Capture the cell that displays the provided text and extract its (x, y) central coordinate. 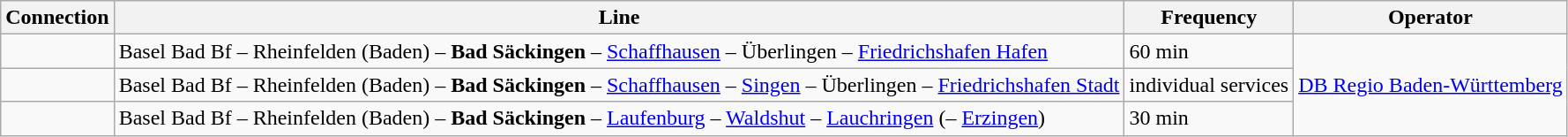
30 min (1209, 118)
Basel Bad Bf – Rheinfelden (Baden) – Bad Säckingen – Schaffhausen – Singen – Überlingen – Friedrichshafen Stadt (619, 85)
60 min (1209, 51)
Basel Bad Bf – Rheinfelden (Baden) – Bad Säckingen – Schaffhausen – Überlingen – Friedrichshafen Hafen (619, 51)
Frequency (1209, 18)
Line (619, 18)
Operator (1430, 18)
individual services (1209, 85)
Connection (57, 18)
DB Regio Baden-Württemberg (1430, 85)
Basel Bad Bf – Rheinfelden (Baden) – Bad Säckingen – Laufenburg – Waldshut – Lauchringen (– Erzingen) (619, 118)
